Output the (X, Y) coordinate of the center of the cell containing the given text.  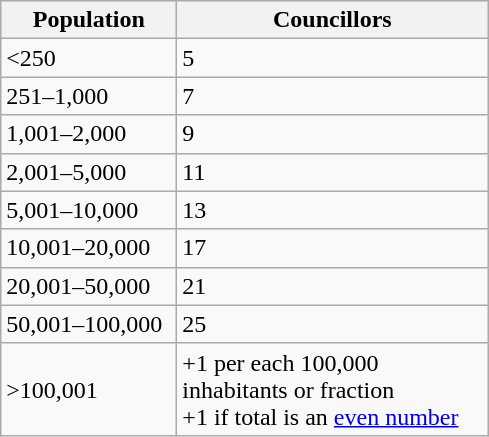
7 (332, 96)
>100,001 (89, 389)
+1 per each 100,000 inhabitants or fraction+1 if total is an even number (332, 389)
25 (332, 324)
Population (89, 20)
13 (332, 210)
11 (332, 172)
10,001–20,000 (89, 248)
17 (332, 248)
1,001–2,000 (89, 134)
Councillors (332, 20)
<250 (89, 58)
20,001–50,000 (89, 286)
2,001–5,000 (89, 172)
5,001–10,000 (89, 210)
5 (332, 58)
21 (332, 286)
251–1,000 (89, 96)
9 (332, 134)
50,001–100,000 (89, 324)
